Provide the (x, y) coordinate of the cell's center where the given text is located.  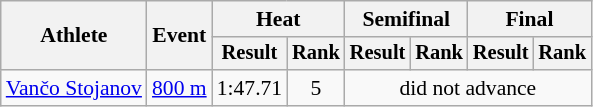
did not advance (468, 88)
Final (530, 19)
1:47.71 (250, 88)
Event (180, 36)
Heat (278, 19)
Semifinal (406, 19)
800 m (180, 88)
5 (316, 88)
Vančo Stojanov (74, 88)
Athlete (74, 36)
